Return the [X, Y] coordinate for the center point of the cell that contains the specified text.  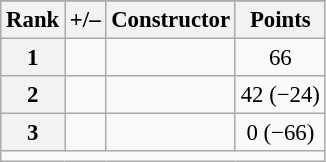
3 [33, 133]
Points [280, 20]
0 (−66) [280, 133]
66 [280, 58]
1 [33, 58]
42 (−24) [280, 95]
2 [33, 95]
Rank [33, 20]
+/– [86, 20]
Constructor [171, 20]
